Search for the cell housing the specified text and yield its (X, Y) center coordinate. 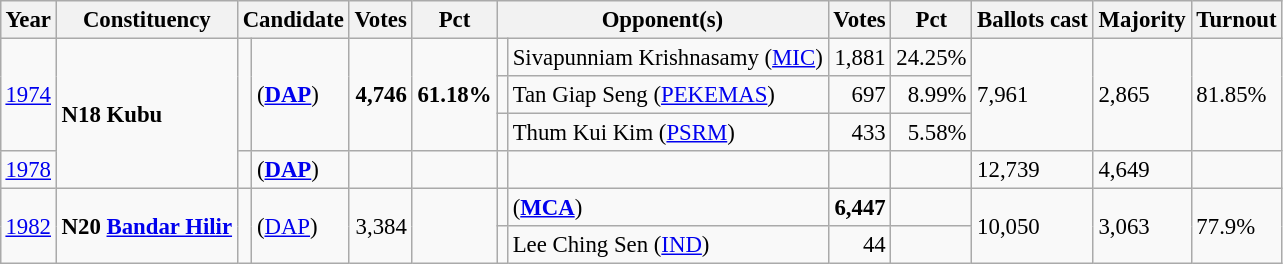
Ballots cast (1032, 20)
Year (28, 20)
1982 (28, 226)
7,961 (1032, 94)
3,384 (380, 226)
10,050 (1032, 226)
(MCA) (668, 208)
N20 Bandar Hilir (146, 226)
Turnout (1236, 20)
4,649 (1142, 170)
Lee Ching Sen (IND) (668, 245)
4,746 (380, 94)
Majority (1142, 20)
44 (860, 245)
12,739 (1032, 170)
24.25% (932, 57)
Candidate (293, 20)
8.99% (932, 95)
1978 (28, 170)
6,447 (860, 208)
Thum Kui Kim (PSRM) (668, 133)
Sivapunniam Krishnasamy (MIC) (668, 57)
Opponent(s) (662, 20)
1974 (28, 94)
N18 Kubu (146, 113)
2,865 (1142, 94)
Constituency (146, 20)
697 (860, 95)
3,063 (1142, 226)
433 (860, 133)
81.85% (1236, 94)
5.58% (932, 133)
Tan Giap Seng (PEKEMAS) (668, 95)
77.9% (1236, 226)
1,881 (860, 57)
61.18% (454, 94)
